Output the (X, Y) coordinate of the center of the cell containing the given text.  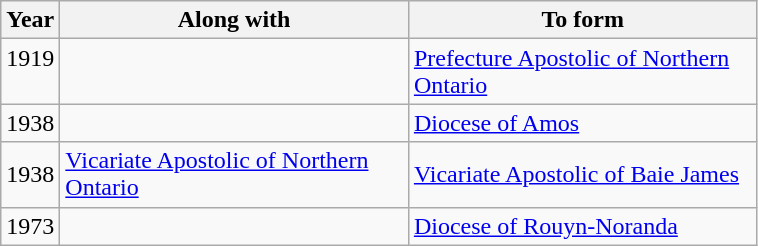
Vicariate Apostolic of Baie James (582, 174)
Along with (234, 20)
1973 (30, 226)
Diocese of Amos (582, 123)
Year (30, 20)
Prefecture Apostolic of Northern Ontario (582, 72)
To form (582, 20)
Diocese of Rouyn-Noranda (582, 226)
Vicariate Apostolic of Northern Ontario (234, 174)
1919 (30, 72)
